Scan for the cell matching the given text and deliver its [x, y] coordinate at center. 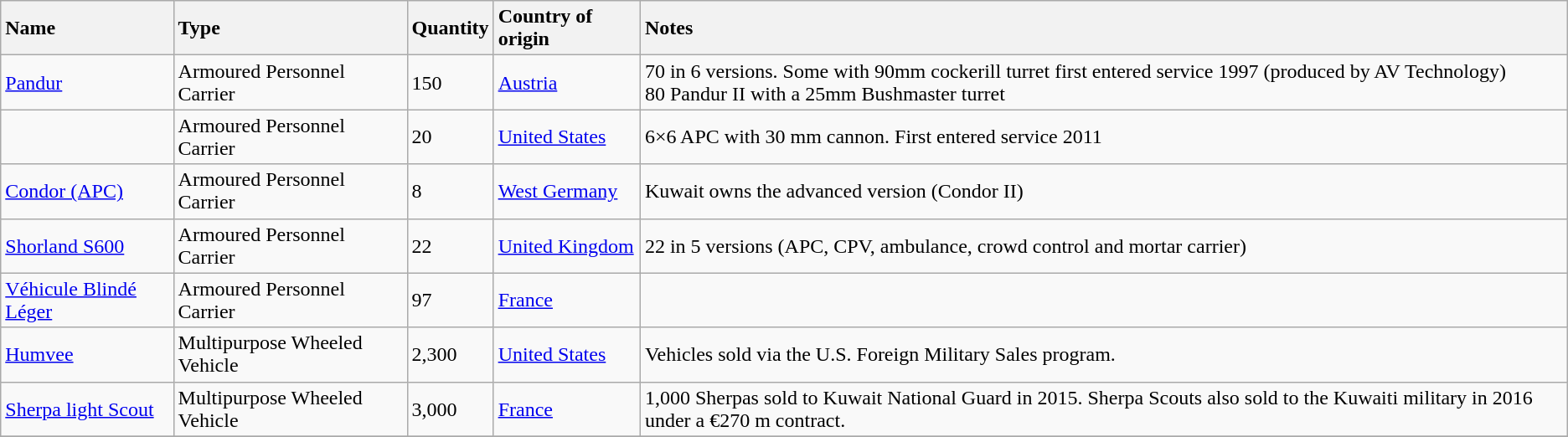
6×6 APC with 30 mm cannon. First entered service 2011 [1104, 137]
8 [451, 191]
United Kingdom [566, 246]
97 [451, 300]
Name [87, 28]
Sherpa light Scout [87, 409]
20 [451, 137]
150 [451, 82]
West Germany [566, 191]
22 [451, 246]
Quantity [451, 28]
Kuwait owns the advanced version (Condor II) [1104, 191]
70 in 6 versions. Some with 90mm cockerill turret first entered service 1997 (produced by AV Technology)80 Pandur II with a 25mm Bushmaster turret [1104, 82]
Humvee [87, 355]
Austria [566, 82]
1,000 Sherpas sold to Kuwait National Guard in 2015. Sherpa Scouts also sold to the Kuwaiti military in 2016 under a €270 m contract. [1104, 409]
2,300 [451, 355]
Notes [1104, 28]
Type [290, 28]
3,000 [451, 409]
22 in 5 versions (APC, CPV, ambulance, crowd control and mortar carrier) [1104, 246]
Vehicles sold via the U.S. Foreign Military Sales program. [1104, 355]
Shorland S600 [87, 246]
Condor (APC) [87, 191]
Country of origin [566, 28]
Pandur [87, 82]
Véhicule Blindé Léger [87, 300]
